Determine the (X, Y) coordinate at the center of the cell enclosing the given text.  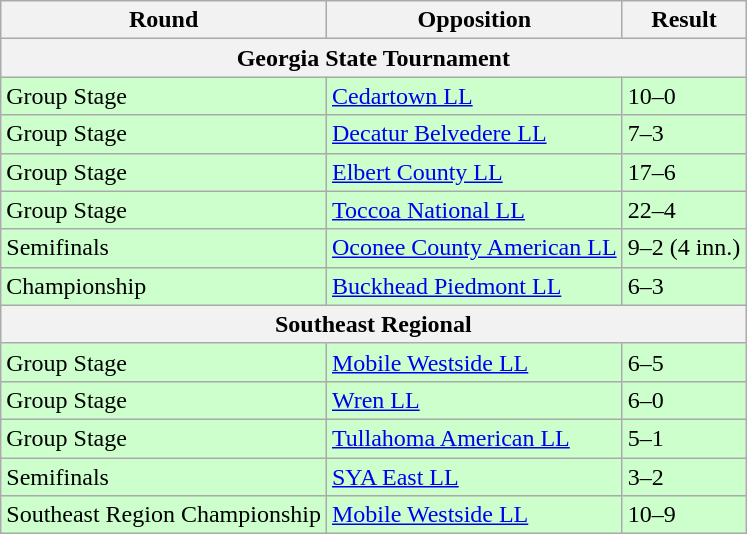
Oconee County American LL (474, 248)
6–0 (684, 400)
Championship (164, 286)
Wren LL (474, 400)
10–9 (684, 515)
7–3 (684, 134)
17–6 (684, 172)
3–2 (684, 477)
Elbert County LL (474, 172)
6–3 (684, 286)
Result (684, 20)
Cedartown LL (474, 96)
6–5 (684, 362)
Round (164, 20)
Southeast Regional (374, 324)
Toccoa National LL (474, 210)
Decatur Belvedere LL (474, 134)
10–0 (684, 96)
SYA East LL (474, 477)
Buckhead Piedmont LL (474, 286)
Southeast Region Championship (164, 515)
5–1 (684, 438)
Opposition (474, 20)
Tullahoma American LL (474, 438)
Georgia State Tournament (374, 58)
22–4 (684, 210)
9–2 (4 inn.) (684, 248)
